Return the (X, Y) coordinate for the center point of the cell that contains the specified text.  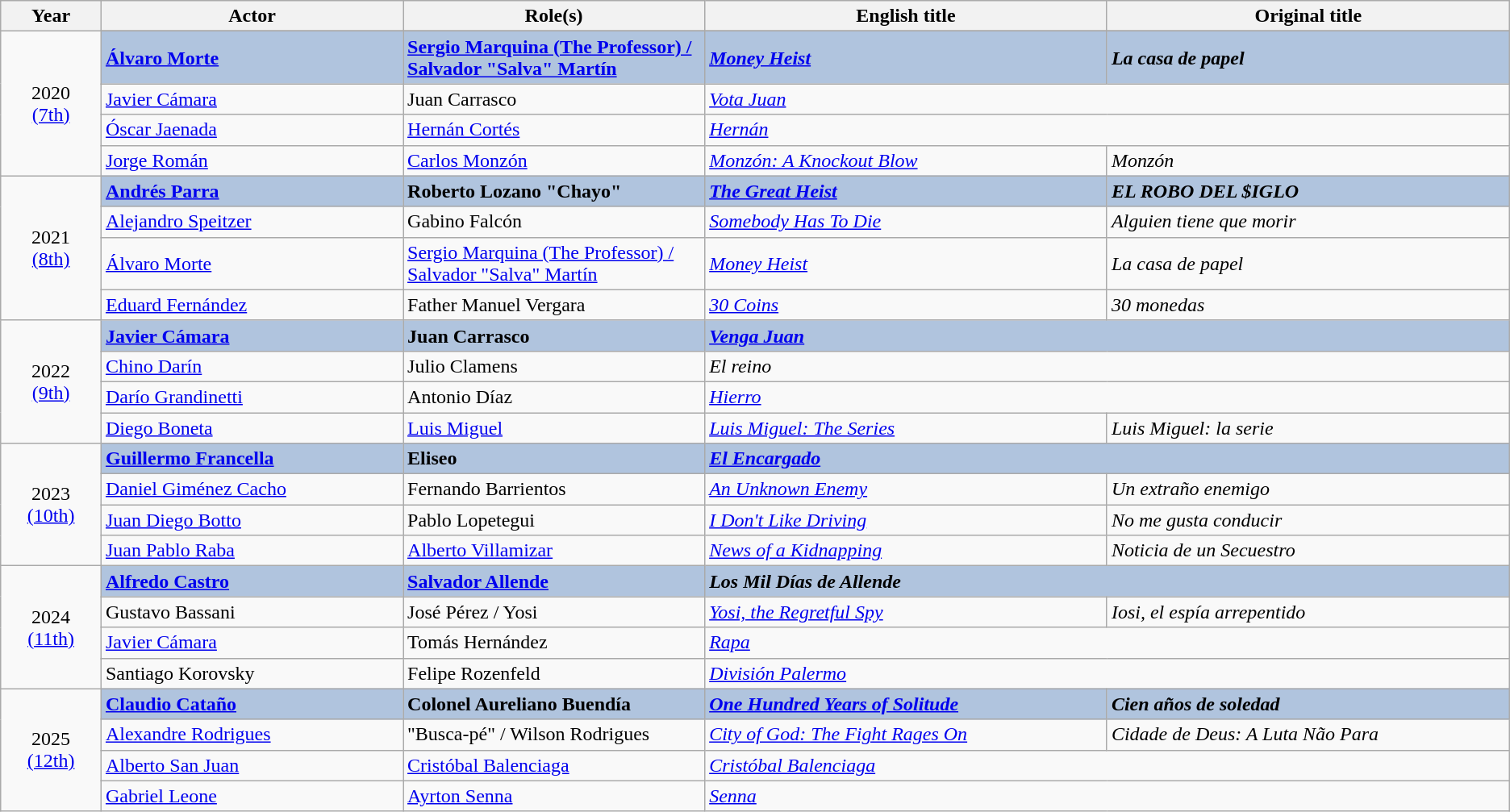
Yosi, the Regretful Spy (907, 612)
Guillermo Francella (252, 459)
Monzón (1308, 160)
2020(7th) (52, 103)
Tomás Hernández (554, 643)
I Don't Like Driving (907, 520)
Year (52, 16)
Santiago Korovsky (252, 673)
Roberto Lozano "Chayo" (554, 191)
Hernán (1107, 130)
Un extraño enemigo (1308, 489)
Alfredo Castro (252, 581)
Cidade de Deus: A Luta Não Para (1308, 735)
An Unknown Enemy (907, 489)
Antonio Díaz (554, 397)
Alguien tiene que morir (1308, 222)
Cien años de soledad (1308, 704)
Alberto San Juan (252, 765)
Jorge Román (252, 160)
Diego Boneta (252, 428)
Chino Darín (252, 366)
Alejandro Speitzer (252, 222)
2021(8th) (52, 248)
News of a Kidnapping (907, 551)
Andrés Parra (252, 191)
Venga Juan (1107, 335)
Eliseo (554, 459)
Juan Pablo Raba (252, 551)
2025(12th) (52, 750)
Juan Diego Botto (252, 520)
Darío Grandinetti (252, 397)
Salvador Allende (554, 581)
Carlos Monzón (554, 160)
2023(10th) (52, 505)
Alexandre Rodrigues (252, 735)
Luis Miguel: la serie (1308, 428)
División Palermo (1107, 673)
Felipe Rozenfeld (554, 673)
Los Mil Días de Allende (1107, 581)
Original title (1308, 16)
No me gusta conducir (1308, 520)
Alberto Villamizar (554, 551)
El reino (1107, 366)
Rapa (1107, 643)
Hernán Cortés (554, 130)
Óscar Jaenada (252, 130)
Actor (252, 16)
El Encargado (1107, 459)
Somebody Has To Die (907, 222)
Senna (1107, 796)
Iosi, el espía arrepentido (1308, 612)
Gabriel Leone (252, 796)
Eduard Fernández (252, 305)
Hierro (1107, 397)
José Pérez / Yosi (554, 612)
Vota Juan (1107, 99)
English title (907, 16)
Role(s) (554, 16)
Father Manuel Vergara (554, 305)
Noticia de un Secuestro (1308, 551)
Ayrton Senna (554, 796)
City of God: The Fight Rages On (907, 735)
30 Coins (907, 305)
2022(9th) (52, 381)
Monzón: A Knockout Blow (907, 160)
Daniel Giménez Cacho (252, 489)
Julio Clamens (554, 366)
One Hundred Years of Solitude (907, 704)
2024(11th) (52, 627)
Fernando Barrientos (554, 489)
Gabino Falcón (554, 222)
Claudio Cataño (252, 704)
Gustavo Bassani (252, 612)
Pablo Lopetegui (554, 520)
Luis Miguel (554, 428)
The Great Heist (907, 191)
EL ROBO DEL $IGLO (1308, 191)
30 monedas (1308, 305)
"Busca-pé" / Wilson Rodrigues (554, 735)
Luis Miguel: The Series (907, 428)
Colonel Aureliano Buendía (554, 704)
